Search for the cell housing the specified text and yield its (x, y) center coordinate. 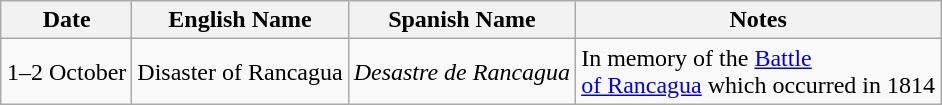
1–2 October (66, 72)
Date (66, 20)
Desastre de Rancagua (462, 72)
In memory of the Battleof Rancagua which occurred in 1814 (758, 72)
English Name (240, 20)
Disaster of Rancagua (240, 72)
Spanish Name (462, 20)
Notes (758, 20)
